Detect which cell encompasses the target text, then output its [x, y] center coordinate. 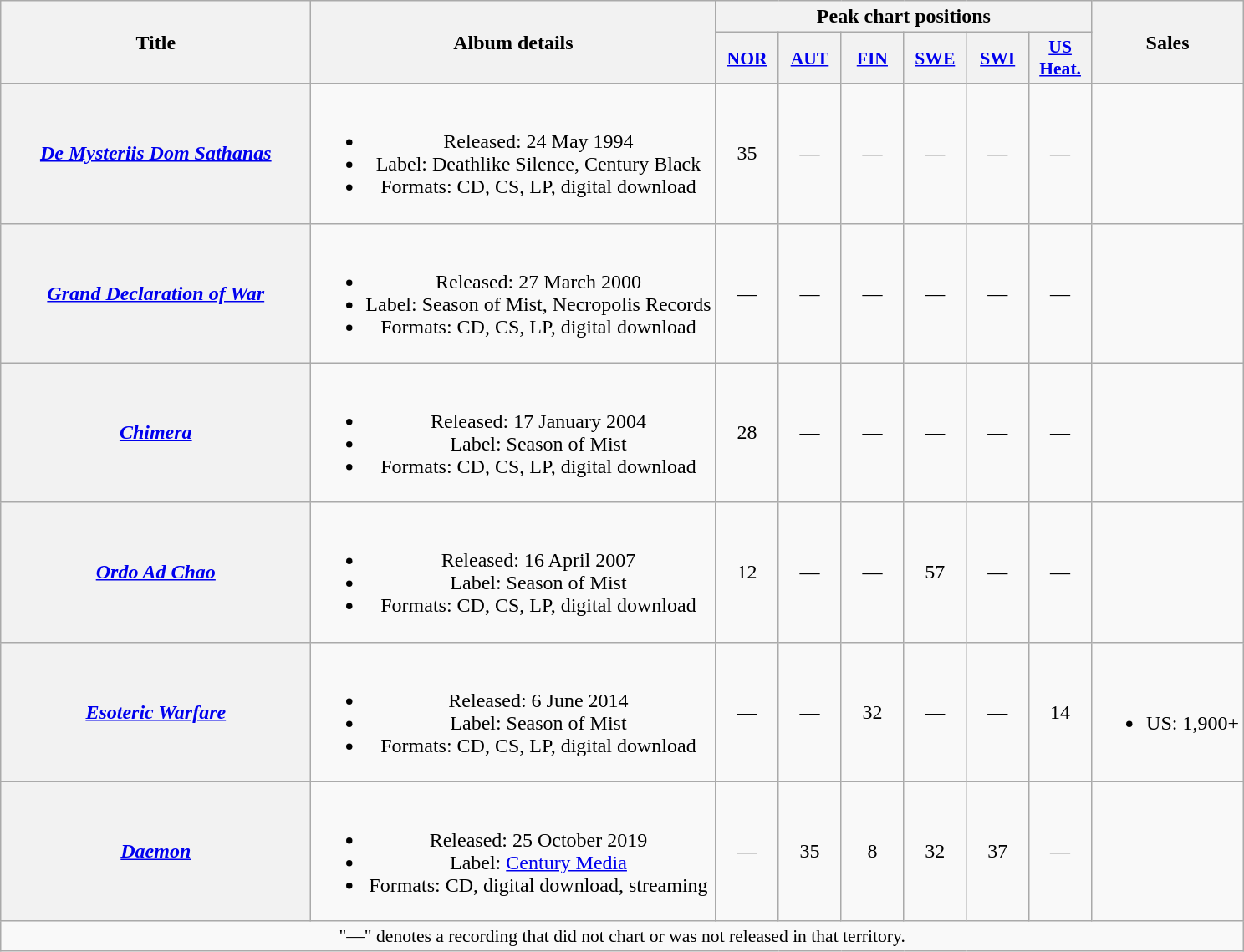
12 [747, 572]
US: 1,900+ [1168, 712]
De Mysteriis Dom Sathanas [155, 154]
Released: 25 October 2019Label: Century MediaFormats: CD, digital download, streaming [513, 851]
Daemon [155, 851]
Grand Declaration of War [155, 293]
Esoteric Warfare [155, 712]
37 [998, 851]
Title [155, 42]
57 [935, 572]
Chimera [155, 433]
Ordo Ad Chao [155, 572]
28 [747, 433]
14 [1060, 712]
SWI [998, 59]
Sales [1168, 42]
Released: 17 January 2004Label: Season of MistFormats: CD, CS, LP, digital download [513, 433]
NOR [747, 59]
Released: 24 May 1994Label: Deathlike Silence, Century BlackFormats: CD, CS, LP, digital download [513, 154]
Peak chart positions [903, 17]
AUT [809, 59]
Released: 16 April 2007Label: Season of MistFormats: CD, CS, LP, digital download [513, 572]
8 [873, 851]
Album details [513, 42]
"—" denotes a recording that did not chart or was not released in that territory. [622, 936]
FIN [873, 59]
US Heat. [1060, 59]
Released: 27 March 2000Label: Season of Mist, Necropolis RecordsFormats: CD, CS, LP, digital download [513, 293]
Released: 6 June 2014Label: Season of MistFormats: CD, CS, LP, digital download [513, 712]
SWE [935, 59]
